Return (x, y) of the center of cell containing provided text 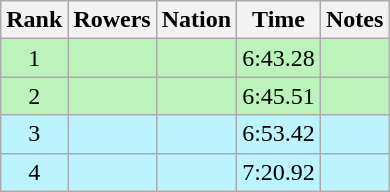
1 (34, 58)
6:45.51 (279, 96)
6:53.42 (279, 134)
Time (279, 20)
6:43.28 (279, 58)
3 (34, 134)
2 (34, 96)
Notes (354, 20)
Rank (34, 20)
4 (34, 172)
Nation (196, 20)
7:20.92 (279, 172)
Rowers (112, 20)
